Determine the (x, y) coordinate at the center of the cell enclosing the given text.  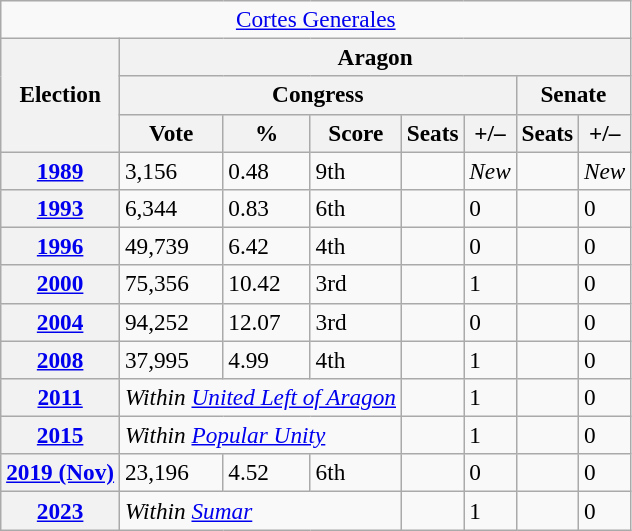
Congress (318, 95)
2004 (60, 322)
2000 (60, 284)
4.99 (266, 359)
2008 (60, 359)
Within Popular Unity (260, 435)
Within United Left of Aragon (260, 397)
10.42 (266, 284)
2011 (60, 397)
9th (356, 170)
37,995 (170, 359)
Within Sumar (260, 510)
6.42 (266, 246)
2015 (60, 435)
23,196 (170, 473)
Aragon (374, 57)
Senate (574, 95)
Score (356, 133)
2019 (Nov) (60, 473)
12.07 (266, 322)
% (266, 133)
75,356 (170, 284)
2023 (60, 510)
1989 (60, 170)
0.83 (266, 208)
Election (60, 94)
6,344 (170, 208)
4.52 (266, 473)
1993 (60, 208)
0.48 (266, 170)
49,739 (170, 246)
1996 (60, 246)
Vote (170, 133)
Cortes Generales (316, 19)
3,156 (170, 170)
94,252 (170, 322)
